Identify which cell holds the provided text, then report its (X, Y) central coordinate. 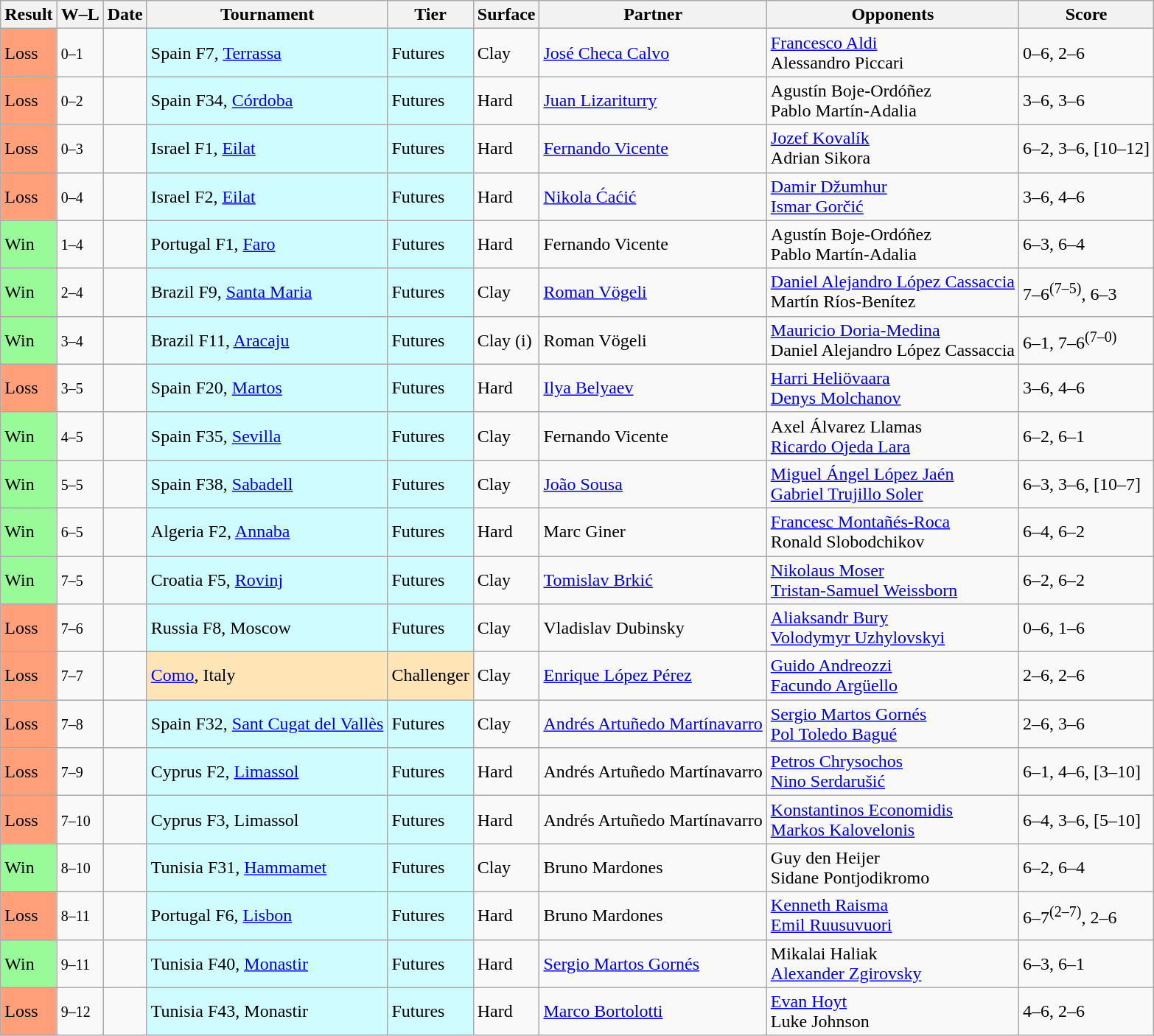
6–2, 3–6, [10–12] (1086, 149)
2–6, 3–6 (1086, 724)
4–6, 2–6 (1086, 1011)
Kenneth Raisma Emil Ruusuvuori (892, 915)
Miguel Ángel López Jaén Gabriel Trujillo Soler (892, 483)
Jozef Kovalík Adrian Sikora (892, 149)
6–5 (80, 532)
5–5 (80, 483)
Marco Bortolotti (653, 1011)
Partner (653, 15)
0–1 (80, 53)
6–1, 4–6, [3–10] (1086, 772)
Guy den Heijer Sidane Pontjodikromo (892, 868)
0–6, 1–6 (1086, 628)
7–7 (80, 676)
Spain F20, Martos (267, 388)
Spain F7, Terrassa (267, 53)
Tunisia F40, Monastir (267, 964)
Daniel Alejandro López Cassaccia Martín Ríos-Benítez (892, 292)
Sergio Martos Gornés (653, 964)
0–4 (80, 196)
6–3, 3–6, [10–7] (1086, 483)
7–8 (80, 724)
Algeria F2, Annaba (267, 532)
7–9 (80, 772)
Aliaksandr Bury Volodymyr Uzhylovskyi (892, 628)
Tomislav Brkić (653, 579)
7–5 (80, 579)
Israel F2, Eilat (267, 196)
8–11 (80, 915)
3–6, 3–6 (1086, 100)
Challenger (430, 676)
3–5 (80, 388)
José Checa Calvo (653, 53)
Mauricio Doria-Medina Daniel Alejandro López Cassaccia (892, 340)
6–2, 6–1 (1086, 436)
Guido Andreozzi Facundo Argüello (892, 676)
0–3 (80, 149)
Opponents (892, 15)
9–12 (80, 1011)
Brazil F11, Aracaju (267, 340)
6–1, 7–6(7–0) (1086, 340)
Spain F34, Córdoba (267, 100)
Israel F1, Eilat (267, 149)
Score (1086, 15)
Como, Italy (267, 676)
0–2 (80, 100)
7–10 (80, 819)
Evan Hoyt Luke Johnson (892, 1011)
Damir Džumhur Ismar Gorčić (892, 196)
Enrique López Pérez (653, 676)
Petros Chrysochos Nino Serdarušić (892, 772)
Francesco Aldi Alessandro Piccari (892, 53)
Spain F38, Sabadell (267, 483)
Portugal F1, Faro (267, 245)
Russia F8, Moscow (267, 628)
6–4, 3–6, [5–10] (1086, 819)
Date (125, 15)
2–4 (80, 292)
0–6, 2–6 (1086, 53)
Axel Álvarez Llamas Ricardo Ojeda Lara (892, 436)
Clay (i) (506, 340)
Juan Lizariturry (653, 100)
Vladislav Dubinsky (653, 628)
2–6, 2–6 (1086, 676)
Tunisia F31, Hammamet (267, 868)
Portugal F6, Lisbon (267, 915)
6–3, 6–4 (1086, 245)
Result (29, 15)
Nikolaus Moser Tristan-Samuel Weissborn (892, 579)
Surface (506, 15)
Croatia F5, Rovinj (267, 579)
Brazil F9, Santa Maria (267, 292)
7–6 (80, 628)
Mikalai Haliak Alexander Zgirovsky (892, 964)
Cyprus F3, Limassol (267, 819)
1–4 (80, 245)
9–11 (80, 964)
6–2, 6–2 (1086, 579)
Francesc Montañés-Roca Ronald Slobodchikov (892, 532)
João Sousa (653, 483)
4–5 (80, 436)
Harri Heliövaara Denys Molchanov (892, 388)
Tunisia F43, Monastir (267, 1011)
Cyprus F2, Limassol (267, 772)
Konstantinos Economidis Markos Kalovelonis (892, 819)
3–4 (80, 340)
Nikola Ćaćić (653, 196)
6–4, 6–2 (1086, 532)
Spain F35, Sevilla (267, 436)
6–2, 6–4 (1086, 868)
6–7(2–7), 2–6 (1086, 915)
6–3, 6–1 (1086, 964)
Ilya Belyaev (653, 388)
Marc Giner (653, 532)
Sergio Martos Gornés Pol Toledo Bagué (892, 724)
W–L (80, 15)
Tournament (267, 15)
8–10 (80, 868)
Spain F32, Sant Cugat del Vallès (267, 724)
Tier (430, 15)
7–6(7–5), 6–3 (1086, 292)
